Return the (X, Y) coordinate for the center point of the cell that contains the specified text.  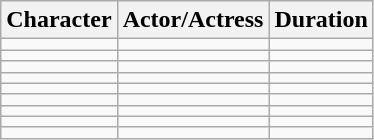
Actor/Actress (193, 20)
Duration (321, 20)
Character (59, 20)
